Find where the given text appears and provide that cell's center as [x, y] coordinate. 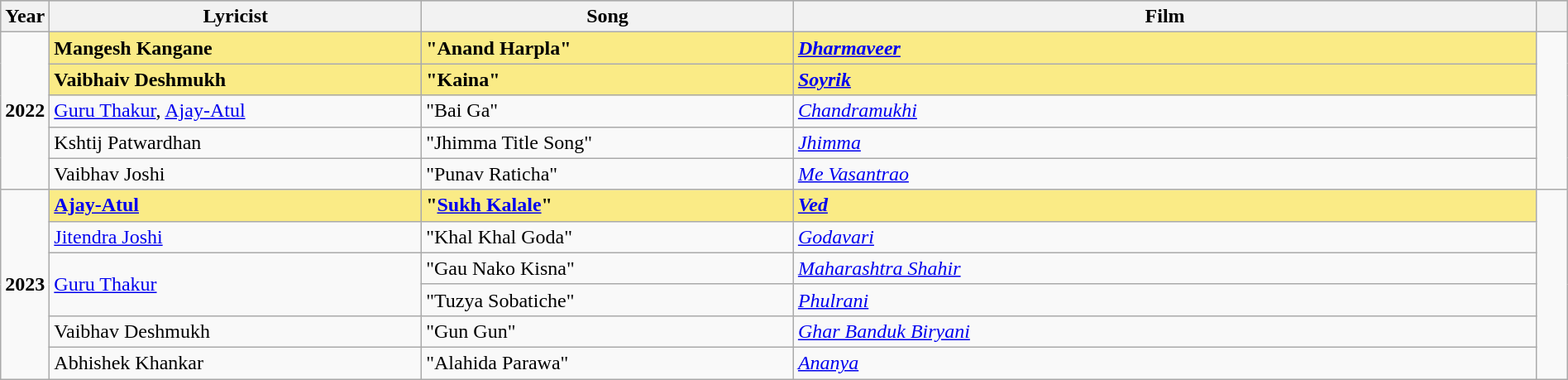
2023 [25, 284]
Mangesh Kangane [236, 48]
Vaibhaiv Deshmukh [236, 79]
"Khal Khal Goda" [608, 237]
Song [608, 17]
"Alahida Parawa" [608, 363]
"Bai Ga" [608, 111]
Year [25, 17]
Abhishek Khankar [236, 363]
Dharmaveer [1164, 48]
"Punav Raticha" [608, 174]
Maharashtra Shahir [1164, 268]
"Gau Nako Kisna" [608, 268]
Ghar Banduk Biryani [1164, 331]
"Kaina" [608, 79]
Guru Thakur [236, 284]
Godavari [1164, 237]
Ananya [1164, 363]
Me Vasantrao [1164, 174]
Kshtij Patwardhan [236, 142]
Ved [1164, 205]
"Tuzya Sobatiche" [608, 300]
"Jhimma Title Song" [608, 142]
Chandramukhi [1164, 111]
Film [1164, 17]
Vaibhav Deshmukh [236, 331]
"Sukh Kalale" [608, 205]
Soyrik [1164, 79]
"Gun Gun" [608, 331]
2022 [25, 111]
Jhimma [1164, 142]
Vaibhav Joshi [236, 174]
Phulrani [1164, 300]
Jitendra Joshi [236, 237]
Lyricist [236, 17]
Ajay-Atul [236, 205]
"Anand Harpla" [608, 48]
Guru Thakur, Ajay-Atul [236, 111]
